Locate the cell with the specified text and output its (x, y) center coordinate. 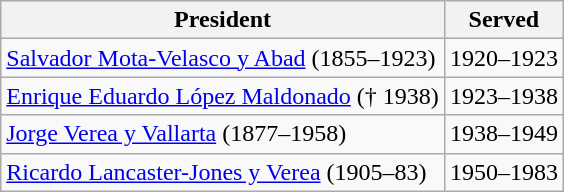
Salvador Mota-Velasco y Abad (1855–1923) (223, 58)
Ricardo Lancaster-Jones y Verea (1905–83) (223, 172)
1923–1938 (504, 96)
President (223, 20)
Served (504, 20)
1920–1923 (504, 58)
1950–1983 (504, 172)
1938–1949 (504, 134)
Enrique Eduardo López Maldonado († 1938) (223, 96)
Jorge Verea y Vallarta (1877–1958) (223, 134)
